Find where the given text appears and provide that cell's center as [X, Y] coordinate. 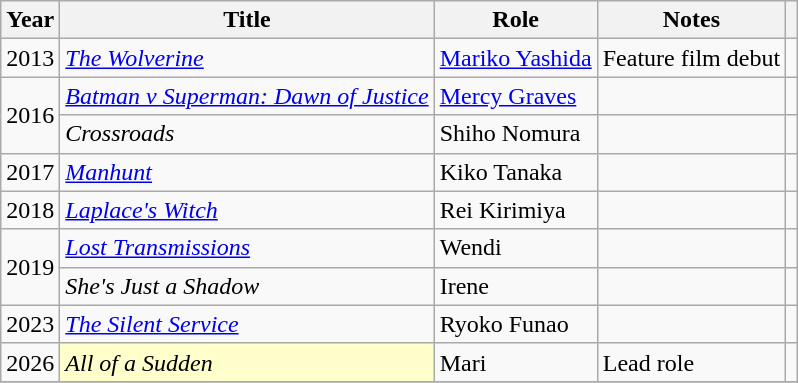
Shiho Nomura [516, 134]
Lost Transmissions [247, 248]
Lead role [691, 362]
Laplace's Witch [247, 210]
2017 [30, 172]
Title [247, 20]
Ryoko Funao [516, 324]
Mercy Graves [516, 96]
2013 [30, 58]
Kiko Tanaka [516, 172]
The Wolverine [247, 58]
2023 [30, 324]
Wendi [516, 248]
Crossroads [247, 134]
She's Just a Shadow [247, 286]
Year [30, 20]
Notes [691, 20]
Mariko Yashida [516, 58]
Role [516, 20]
2018 [30, 210]
Batman v Superman: Dawn of Justice [247, 96]
2016 [30, 115]
Feature film debut [691, 58]
The Silent Service [247, 324]
Rei Kirimiya [516, 210]
2026 [30, 362]
Mari [516, 362]
All of a Sudden [247, 362]
Irene [516, 286]
Manhunt [247, 172]
2019 [30, 267]
